Detect which cell encompasses the target text, then output its (x, y) center coordinate. 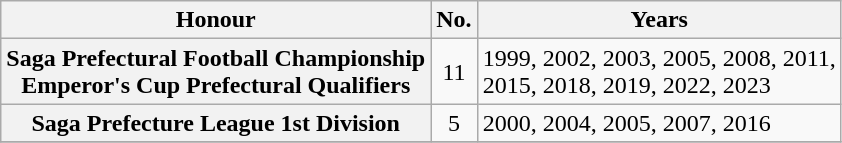
Years (659, 20)
2000, 2004, 2005, 2007, 2016 (659, 123)
Saga Prefecture League 1st Division (216, 123)
No. (454, 20)
5 (454, 123)
Honour (216, 20)
1999, 2002, 2003, 2005, 2008, 2011, 2015, 2018, 2019, 2022, 2023 (659, 72)
11 (454, 72)
Saga Prefectural Football Championship Emperor's Cup Prefectural Qualifiers (216, 72)
